Find where the given text appears and provide that cell's center as (x, y) coordinate. 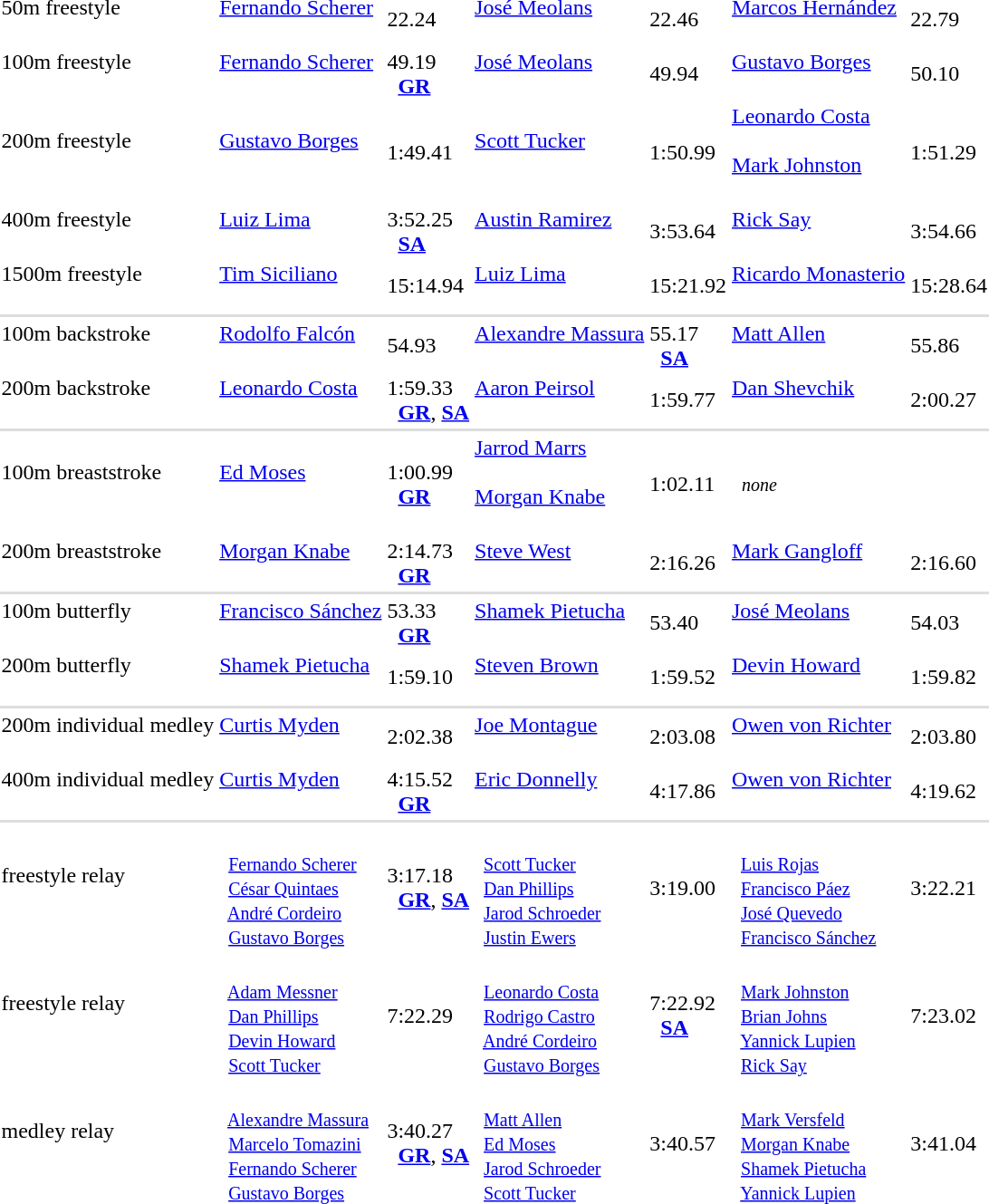
Devin Howard (819, 678)
49.94 (688, 74)
Austin Ramirez (560, 232)
400m freestyle (108, 232)
55.17 SA (688, 346)
15:28.64 (949, 286)
1:02.11 (688, 484)
1500m freestyle (108, 286)
Leonardo Costa Rodrigo Castro André Cordeiro Gustavo Borges (560, 1016)
Mark Gangloff (819, 563)
Mark Johnston Brian Johns Yannick Lupien Rick Say (819, 1016)
2:16.60 (949, 563)
Matt Allen (819, 346)
Fernando Scherer César Quintaes André Cordeiro Gustavo Borges (301, 888)
53.33 GR (428, 623)
2:02.38 (428, 737)
Leonardo Costa Mark Johnston (819, 152)
2:03.80 (949, 737)
2:00.27 (949, 400)
2:14.73 GR (428, 563)
15:21.92 (688, 286)
4:19.62 (949, 792)
Steven Brown (560, 678)
100m backstroke (108, 346)
15:14.94 (428, 286)
54.03 (949, 623)
1:59.77 (688, 400)
3:22.21 (949, 888)
Tim Siciliano (301, 286)
3:19.00 (688, 888)
4:17.86 (688, 792)
none (819, 484)
1:59.33 GR, SA (428, 400)
200m freestyle (108, 152)
Rick Say (819, 232)
3:52.25 SA (428, 232)
4:15.52 GR (428, 792)
55.86 (949, 346)
200m backstroke (108, 400)
Fernando Scherer (301, 74)
54.93 (428, 346)
200m individual medley (108, 737)
2:03.08 (688, 737)
Ed Moses (301, 484)
Jarrod Marrs Morgan Knabe (560, 484)
Scott Tucker (560, 152)
1:51.29 (949, 152)
53.40 (688, 623)
200m butterfly (108, 678)
400m individual medley (108, 792)
1:00.99 GR (428, 484)
2:16.26 (688, 563)
Ricardo Monasterio (819, 286)
Alexandre Massura (560, 346)
3:53.64 (688, 232)
Joe Montague (560, 737)
Eric Donnelly (560, 792)
Rodolfo Falcón (301, 346)
Adam Messner Dan Phillips Devin Howard Scott Tucker (301, 1016)
1:59.10 (428, 678)
7:22.92 SA (688, 1016)
1:50.99 (688, 152)
100m butterfly (108, 623)
49.19 GR (428, 74)
Scott Tucker Dan Phillips Jarod Schroeder Justin Ewers (560, 888)
1:59.52 (688, 678)
200m breaststroke (108, 563)
Aaron Peirsol (560, 400)
Francisco Sánchez (301, 623)
7:22.29 (428, 1016)
3:54.66 (949, 232)
Dan Shevchik (819, 400)
100m freestyle (108, 74)
Morgan Knabe (301, 563)
1:49.41 (428, 152)
3:17.18 GR, SA (428, 888)
100m breaststroke (108, 484)
1:59.82 (949, 678)
Leonardo Costa (301, 400)
Steve West (560, 563)
7:23.02 (949, 1016)
Luis Rojas Francisco Páez José Quevedo Francisco Sánchez (819, 888)
50.10 (949, 74)
